Determine the (x, y) coordinate at the center of the cell enclosing the given text.  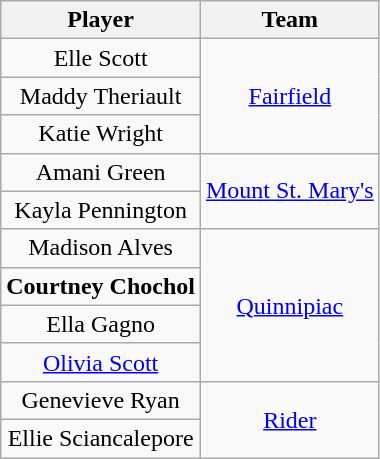
Olivia Scott (101, 362)
Amani Green (101, 172)
Kayla Pennington (101, 210)
Player (101, 20)
Genevieve Ryan (101, 400)
Madison Alves (101, 248)
Courtney Chochol (101, 286)
Fairfield (290, 96)
Elle Scott (101, 58)
Ellie Sciancalepore (101, 438)
Ella Gagno (101, 324)
Maddy Theriault (101, 96)
Katie Wright (101, 134)
Rider (290, 419)
Mount St. Mary's (290, 191)
Quinnipiac (290, 305)
Team (290, 20)
